Determine the [x, y] coordinate at the center of the cell enclosing the given text.  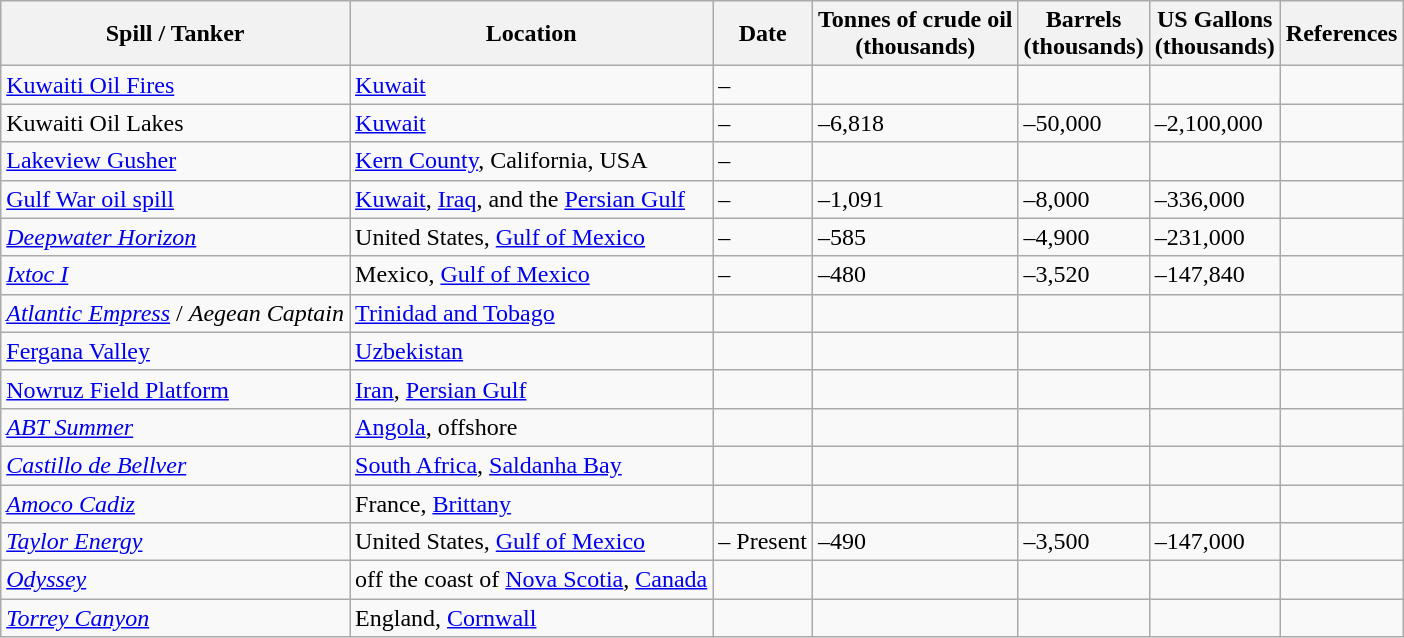
Barrels(thousands) [1084, 34]
Location [532, 34]
–490 [916, 542]
South Africa, Saldanha Bay [532, 465]
–3,520 [1084, 275]
Deepwater Horizon [176, 237]
Amoco Cadiz [176, 503]
Spill / Tanker [176, 34]
Fergana Valley [176, 351]
Atlantic Empress / Aegean Captain [176, 313]
–6,818 [916, 123]
Torrey Canyon [176, 618]
References [1342, 34]
Tonnes of crude oil(thousands) [916, 34]
Angola, offshore [532, 427]
Lakeview Gusher [176, 161]
–1,091 [916, 199]
Iran, Persian Gulf [532, 389]
Ixtoc I [176, 275]
–3,500 [1084, 542]
–231,000 [1214, 237]
Taylor Energy [176, 542]
–147,000 [1214, 542]
US Gallons(thousands) [1214, 34]
Nowruz Field Platform [176, 389]
–2,100,000 [1214, 123]
England, Cornwall [532, 618]
–8,000 [1084, 199]
–336,000 [1214, 199]
–147,840 [1214, 275]
Uzbekistan [532, 351]
Mexico, Gulf of Mexico [532, 275]
– Present [763, 542]
Gulf War oil spill [176, 199]
Kuwaiti Oil Fires [176, 85]
Trinidad and Tobago [532, 313]
Odyssey [176, 580]
–50,000 [1084, 123]
ABT Summer [176, 427]
Kern County, California, USA [532, 161]
off the coast of Nova Scotia, Canada [532, 580]
–585 [916, 237]
Kuwait, Iraq, and the Persian Gulf [532, 199]
–4,900 [1084, 237]
Kuwaiti Oil Lakes [176, 123]
France, Brittany [532, 503]
–480 [916, 275]
Date [763, 34]
Castillo de Bellver [176, 465]
